Determine the (x, y) coordinate at the center of the cell enclosing the given text.  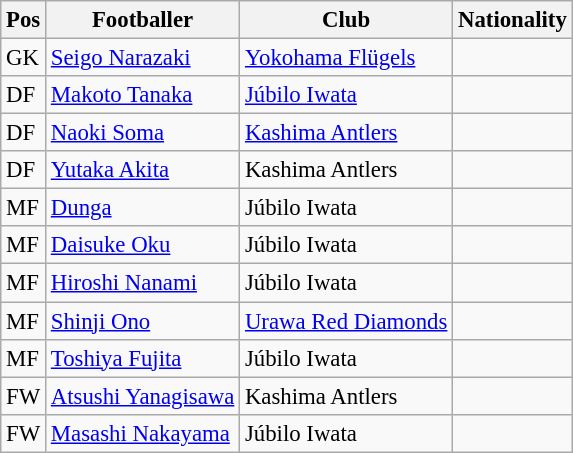
Club (346, 20)
Atsushi Yanagisawa (143, 396)
Nationality (512, 20)
GK (24, 58)
Pos (24, 20)
Naoki Soma (143, 133)
Masashi Nakayama (143, 433)
Dunga (143, 208)
Seigo Narazaki (143, 58)
Urawa Red Diamonds (346, 321)
Toshiya Fujita (143, 358)
Shinji Ono (143, 321)
Hiroshi Nanami (143, 283)
Yokohama Flügels (346, 58)
Daisuke Oku (143, 245)
Footballer (143, 20)
Makoto Tanaka (143, 95)
Yutaka Akita (143, 170)
